Detect which cell encompasses the target text, then output its (X, Y) center coordinate. 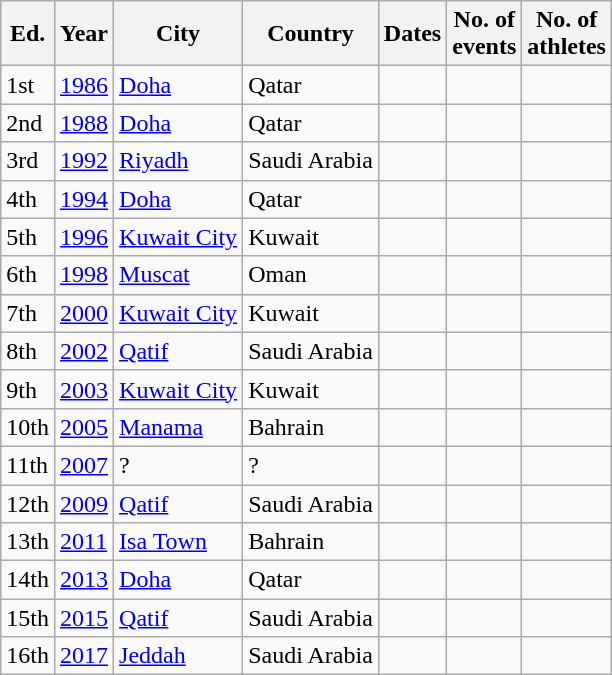
No. ofathletes (567, 34)
2nd (28, 123)
9th (28, 389)
Dates (412, 34)
1986 (84, 85)
5th (28, 237)
2011 (84, 542)
13th (28, 542)
1996 (84, 237)
1998 (84, 275)
1992 (84, 161)
2002 (84, 351)
14th (28, 580)
2005 (84, 427)
12th (28, 503)
7th (28, 313)
Country (311, 34)
Isa Town (178, 542)
1st (28, 85)
Year (84, 34)
1988 (84, 123)
Ed. (28, 34)
Manama (178, 427)
2003 (84, 389)
Jeddah (178, 656)
Oman (311, 275)
15th (28, 618)
8th (28, 351)
1994 (84, 199)
3rd (28, 161)
Muscat (178, 275)
6th (28, 275)
2017 (84, 656)
2009 (84, 503)
City (178, 34)
2015 (84, 618)
Riyadh (178, 161)
2013 (84, 580)
No. ofevents (484, 34)
2007 (84, 465)
4th (28, 199)
11th (28, 465)
10th (28, 427)
16th (28, 656)
2000 (84, 313)
